Scan for the cell matching the given text and deliver its (x, y) coordinate at center. 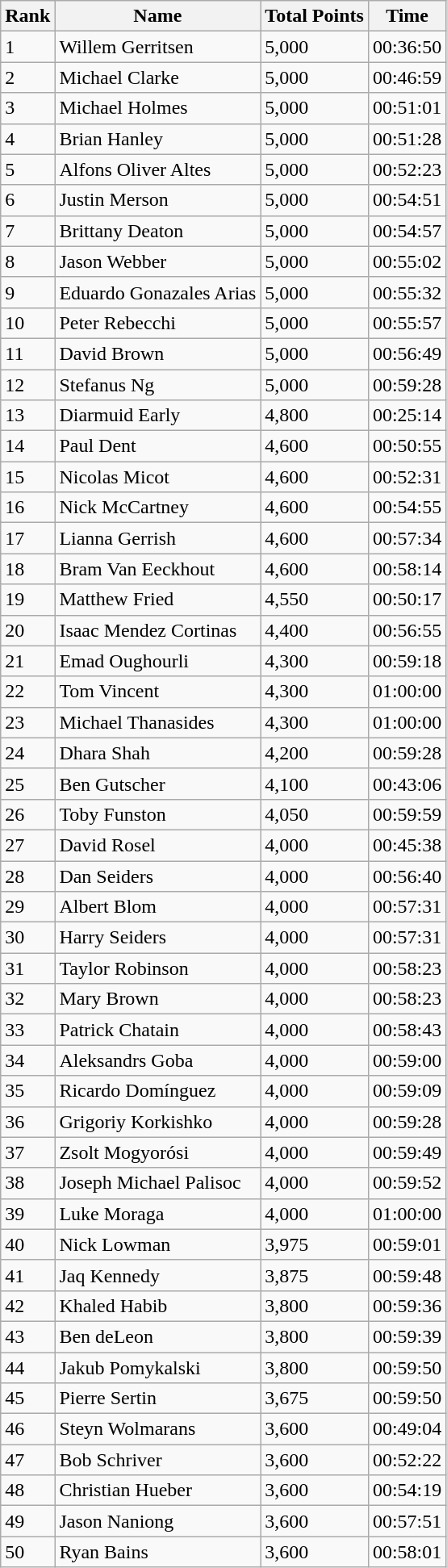
00:56:40 (407, 876)
Nick Lowman (158, 1244)
Patrick Chatain (158, 1030)
18 (27, 569)
Jaq Kennedy (158, 1275)
00:43:06 (407, 784)
37 (27, 1152)
3,675 (315, 1399)
Name (158, 16)
41 (27, 1275)
00:45:38 (407, 845)
11 (27, 353)
20 (27, 630)
00:58:43 (407, 1030)
Dhara Shah (158, 753)
48 (27, 1491)
00:25:14 (407, 416)
00:54:19 (407, 1491)
45 (27, 1399)
00:50:55 (407, 446)
Lianna Gerrish (158, 538)
Isaac Mendez Cortinas (158, 630)
9 (27, 292)
1 (27, 47)
6 (27, 200)
Brittany Deaton (158, 231)
21 (27, 661)
Mary Brown (158, 999)
Luke Moraga (158, 1214)
28 (27, 876)
Grigoriy Korkishko (158, 1122)
Bob Schriver (158, 1460)
Zsolt Mogyorósi (158, 1152)
4,550 (315, 600)
36 (27, 1122)
Michael Thanasides (158, 722)
43 (27, 1336)
Stefanus Ng (158, 385)
2 (27, 77)
40 (27, 1244)
Ricardo Domínguez (158, 1091)
Tom Vincent (158, 692)
19 (27, 600)
00:59:49 (407, 1152)
Bram Van Eeckhout (158, 569)
Toby Funston (158, 814)
Eduardo Gonazales Arias (158, 292)
44 (27, 1368)
39 (27, 1214)
David Brown (158, 353)
31 (27, 968)
00:55:57 (407, 323)
Nicolas Micot (158, 477)
Peter Rebecchi (158, 323)
Joseph Michael Palisoc (158, 1183)
Khaled Habib (158, 1306)
Nick McCartney (158, 508)
Taylor Robinson (158, 968)
00:52:22 (407, 1460)
Ben deLeon (158, 1336)
Dan Seiders (158, 876)
00:56:49 (407, 353)
David Rosel (158, 845)
4,200 (315, 753)
Steyn Wolmarans (158, 1429)
Total Points (315, 16)
Diarmuid Early (158, 416)
12 (27, 385)
4,400 (315, 630)
42 (27, 1306)
Jason Webber (158, 261)
Michael Holmes (158, 108)
00:58:01 (407, 1552)
Aleksandrs Goba (158, 1060)
Pierre Sertin (158, 1399)
00:59:09 (407, 1091)
17 (27, 538)
00:54:55 (407, 508)
00:59:18 (407, 661)
Willem Gerritsen (158, 47)
4,100 (315, 784)
Michael Clarke (158, 77)
00:51:01 (407, 108)
Rank (27, 16)
4 (27, 139)
Paul Dent (158, 446)
10 (27, 323)
7 (27, 231)
00:55:32 (407, 292)
Albert Blom (158, 907)
00:58:14 (407, 569)
25 (27, 784)
Time (407, 16)
46 (27, 1429)
16 (27, 508)
Brian Hanley (158, 139)
27 (27, 845)
Ben Gutscher (158, 784)
00:59:00 (407, 1060)
00:51:28 (407, 139)
00:46:59 (407, 77)
00:56:55 (407, 630)
00:59:59 (407, 814)
00:59:36 (407, 1306)
26 (27, 814)
33 (27, 1030)
00:54:51 (407, 200)
Jason Naniong (158, 1521)
22 (27, 692)
00:50:17 (407, 600)
Matthew Fried (158, 600)
34 (27, 1060)
Jakub Pomykalski (158, 1368)
00:57:51 (407, 1521)
00:52:23 (407, 169)
00:54:57 (407, 231)
49 (27, 1521)
35 (27, 1091)
4,050 (315, 814)
00:52:31 (407, 477)
00:49:04 (407, 1429)
14 (27, 446)
24 (27, 753)
Ryan Bains (158, 1552)
30 (27, 938)
23 (27, 722)
00:59:39 (407, 1336)
32 (27, 999)
3,875 (315, 1275)
13 (27, 416)
Harry Seiders (158, 938)
50 (27, 1552)
00:59:48 (407, 1275)
8 (27, 261)
Justin Merson (158, 200)
3 (27, 108)
29 (27, 907)
00:36:50 (407, 47)
00:57:34 (407, 538)
47 (27, 1460)
4,800 (315, 416)
15 (27, 477)
Christian Hueber (158, 1491)
00:55:02 (407, 261)
Alfons Oliver Altes (158, 169)
00:59:01 (407, 1244)
38 (27, 1183)
00:59:52 (407, 1183)
Emad Oughourli (158, 661)
3,975 (315, 1244)
5 (27, 169)
